For the text-containing cell, return its midpoint in (x, y) coordinate format. 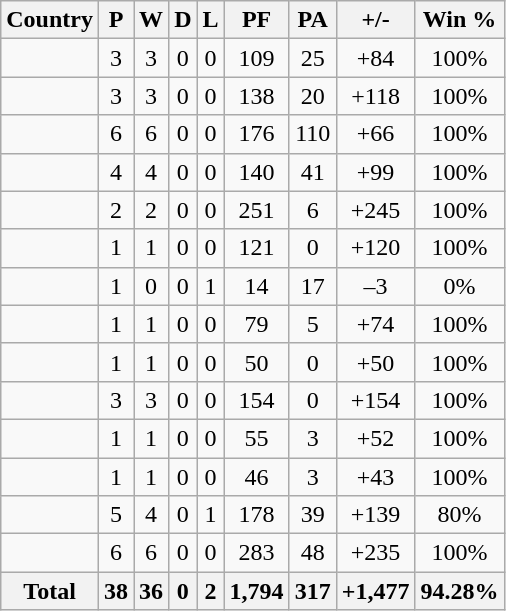
P (116, 20)
+99 (376, 172)
79 (256, 324)
Win % (460, 20)
PF (256, 20)
+139 (376, 515)
+50 (376, 362)
121 (256, 248)
36 (152, 591)
110 (312, 134)
14 (256, 286)
39 (312, 515)
+120 (376, 248)
138 (256, 96)
Total (50, 591)
D (183, 20)
176 (256, 134)
L (210, 20)
1,794 (256, 591)
–3 (376, 286)
80% (460, 515)
+52 (376, 438)
38 (116, 591)
154 (256, 400)
317 (312, 591)
17 (312, 286)
+154 (376, 400)
41 (312, 172)
+84 (376, 58)
+235 (376, 553)
+74 (376, 324)
+/- (376, 20)
94.28% (460, 591)
PA (312, 20)
0% (460, 286)
+245 (376, 210)
283 (256, 553)
Country (50, 20)
55 (256, 438)
+1,477 (376, 591)
48 (312, 553)
140 (256, 172)
50 (256, 362)
109 (256, 58)
+66 (376, 134)
178 (256, 515)
+118 (376, 96)
251 (256, 210)
25 (312, 58)
46 (256, 477)
W (152, 20)
+43 (376, 477)
20 (312, 96)
